From the cell containing the given text, extract its center point as (x, y) coordinate. 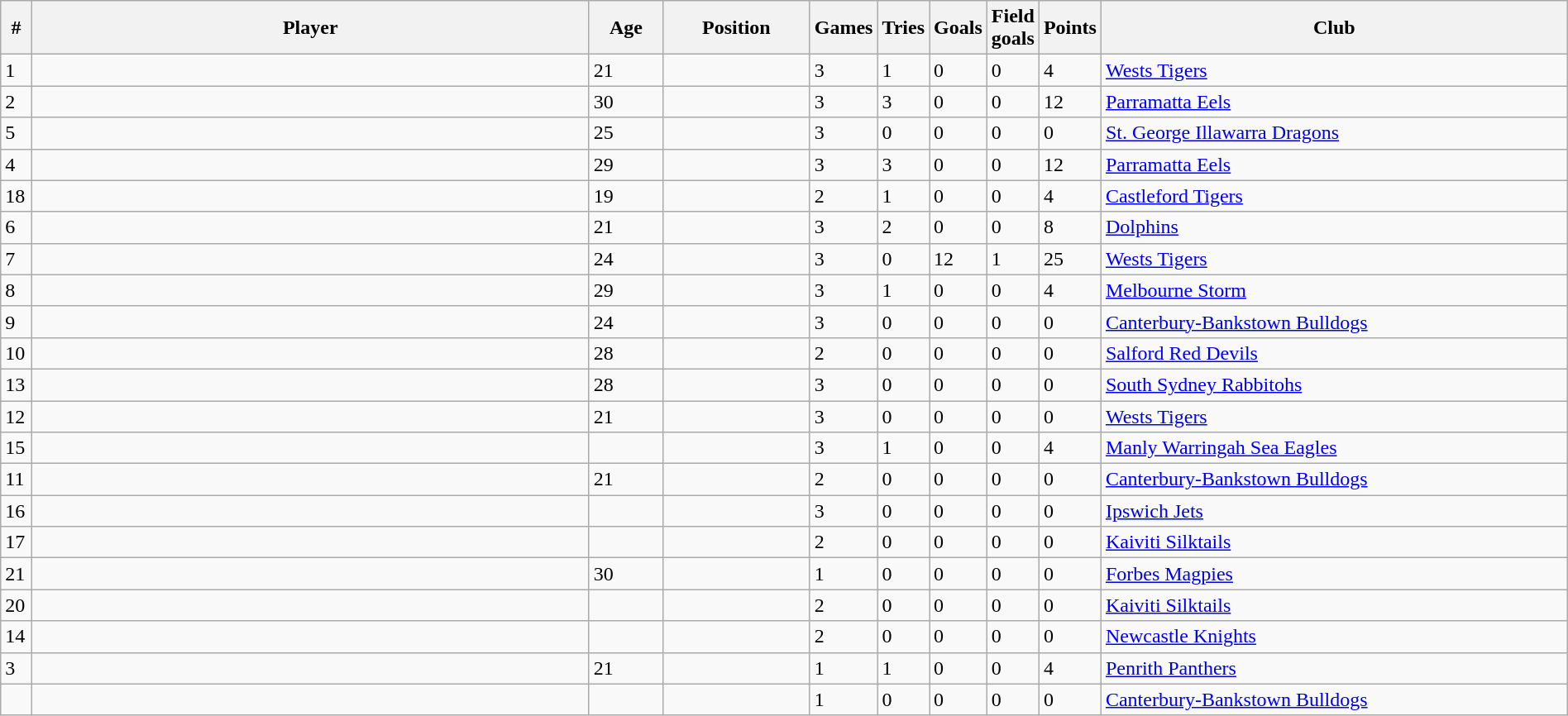
Castleford Tigers (1334, 196)
Forbes Magpies (1334, 574)
Manly Warringah Sea Eagles (1334, 448)
Melbourne Storm (1334, 290)
Newcastle Knights (1334, 637)
6 (17, 227)
11 (17, 480)
Points (1070, 28)
7 (17, 259)
19 (625, 196)
Age (625, 28)
# (17, 28)
20 (17, 605)
9 (17, 322)
10 (17, 353)
18 (17, 196)
Games (844, 28)
15 (17, 448)
Salford Red Devils (1334, 353)
Tries (903, 28)
Club (1334, 28)
Dolphins (1334, 227)
Position (737, 28)
14 (17, 637)
Goals (958, 28)
Player (310, 28)
South Sydney Rabbitohs (1334, 384)
17 (17, 542)
13 (17, 384)
Ipswich Jets (1334, 511)
St. George Illawarra Dragons (1334, 133)
16 (17, 511)
Penrith Panthers (1334, 668)
Field goals (1012, 28)
5 (17, 133)
